Pinpoint the cell where the given text exists, returning its (X, Y) midpoint coordinate. 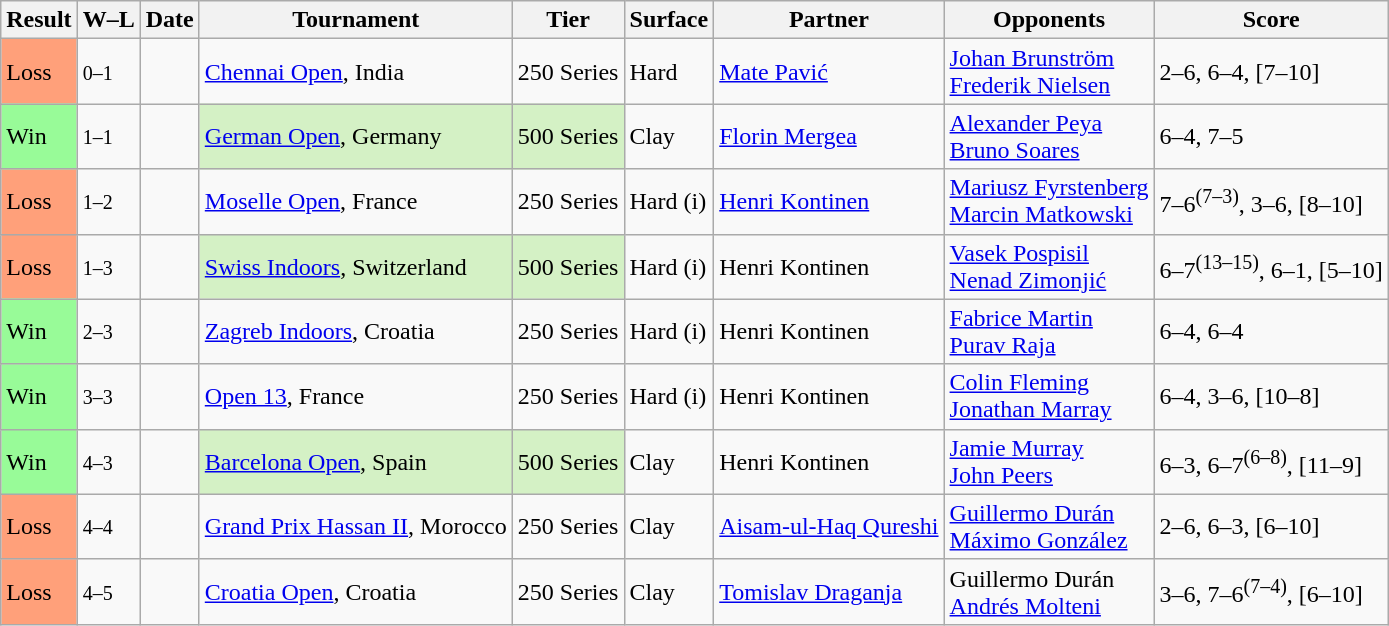
Croatia Open, Croatia (356, 592)
Moselle Open, France (356, 202)
1–3 (108, 266)
Tournament (356, 20)
Tomislav Draganja (829, 592)
7–6(7–3), 3–6, [8–10] (1271, 202)
6–3, 6–7(6–8), [11–9] (1271, 462)
W–L (108, 20)
Barcelona Open, Spain (356, 462)
Aisam-ul-Haq Qureshi (829, 526)
Grand Prix Hassan II, Morocco (356, 526)
Chennai Open, India (356, 72)
Alexander Peya Bruno Soares (1049, 136)
Result (39, 20)
2–6, 6–3, [6–10] (1271, 526)
Fabrice Martin Purav Raja (1049, 332)
Jamie Murray John Peers (1049, 462)
Colin Fleming Jonathan Marray (1049, 396)
Johan Brunström Frederik Nielsen (1049, 72)
Date (170, 20)
6–4, 7–5 (1271, 136)
4–4 (108, 526)
Florin Mergea (829, 136)
Surface (669, 20)
3–6, 7–6(7–4), [6–10] (1271, 592)
6–4, 6–4 (1271, 332)
Mariusz Fyrstenberg Marcin Matkowski (1049, 202)
3–3 (108, 396)
German Open, Germany (356, 136)
Mate Pavić (829, 72)
Swiss Indoors, Switzerland (356, 266)
2–3 (108, 332)
Score (1271, 20)
6–4, 3–6, [10–8] (1271, 396)
6–7(13–15), 6–1, [5–10] (1271, 266)
4–3 (108, 462)
4–5 (108, 592)
Vasek Pospisil Nenad Zimonjić (1049, 266)
Open 13, France (356, 396)
0–1 (108, 72)
2–6, 6–4, [7–10] (1271, 72)
Guillermo Durán Máximo González (1049, 526)
Guillermo Durán Andrés Molteni (1049, 592)
Hard (669, 72)
1–1 (108, 136)
Zagreb Indoors, Croatia (356, 332)
Partner (829, 20)
Tier (568, 20)
1–2 (108, 202)
Opponents (1049, 20)
